Return the (x, y) coordinate for the center point of the cell that contains the specified text.  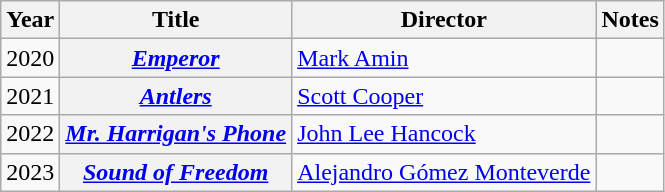
John Lee Hancock (444, 134)
2020 (30, 58)
2022 (30, 134)
Emperor (176, 58)
Mr. Harrigan's Phone (176, 134)
Year (30, 20)
Mark Amin (444, 58)
2023 (30, 172)
2021 (30, 96)
Notes (630, 20)
Director (444, 20)
Title (176, 20)
Antlers (176, 96)
Scott Cooper (444, 96)
Alejandro Gómez Monteverde (444, 172)
Sound of Freedom (176, 172)
